For the text-containing cell, return its midpoint in [X, Y] coordinate format. 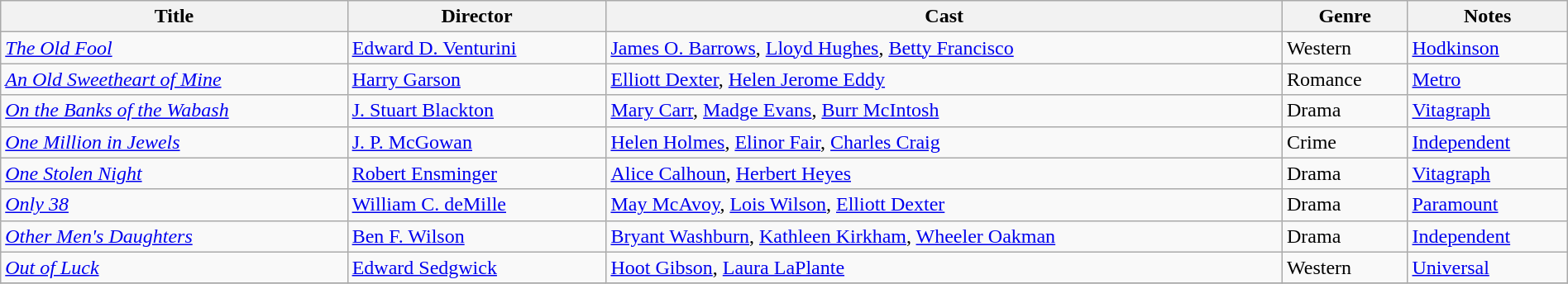
Metro [1487, 79]
Mary Carr, Madge Evans, Burr McIntosh [944, 111]
One Million in Jewels [174, 142]
J. P. McGowan [476, 142]
Other Men's Daughters [174, 236]
May McAvoy, Lois Wilson, Elliott Dexter [944, 205]
Genre [1345, 17]
An Old Sweetheart of Mine [174, 79]
Director [476, 17]
Elliott Dexter, Helen Jerome Eddy [944, 79]
Hodkinson [1487, 48]
Ben F. Wilson [476, 236]
Edward D. Venturini [476, 48]
Title [174, 17]
Bryant Washburn, Kathleen Kirkham, Wheeler Oakman [944, 236]
Notes [1487, 17]
William C. deMille [476, 205]
Romance [1345, 79]
On the Banks of the Wabash [174, 111]
Only 38 [174, 205]
Alice Calhoun, Herbert Heyes [944, 173]
Paramount [1487, 205]
James O. Barrows, Lloyd Hughes, Betty Francisco [944, 48]
Out of Luck [174, 267]
One Stolen Night [174, 173]
Cast [944, 17]
Universal [1487, 267]
Edward Sedgwick [476, 267]
Robert Ensminger [476, 173]
Crime [1345, 142]
Helen Holmes, Elinor Fair, Charles Craig [944, 142]
The Old Fool [174, 48]
Harry Garson [476, 79]
Hoot Gibson, Laura LaPlante [944, 267]
J. Stuart Blackton [476, 111]
